Extract the (x, y) coordinate from the center of the cell holding the provided text.  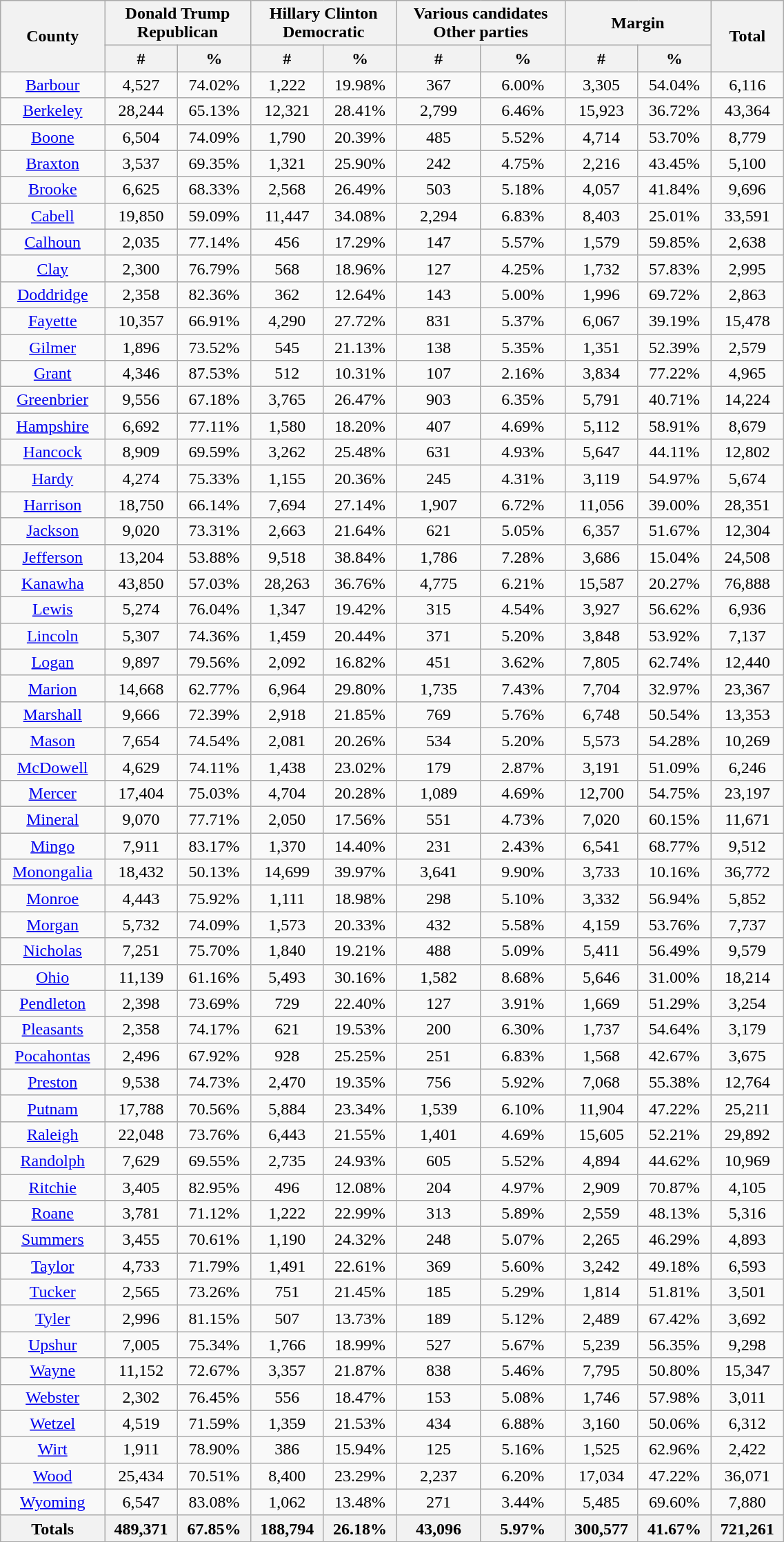
7.43% (523, 688)
5.58% (523, 925)
5.05% (523, 531)
6.21% (523, 583)
12,304 (747, 531)
14.40% (360, 846)
36,772 (747, 872)
Monroe (52, 899)
Marion (52, 688)
245 (439, 479)
315 (439, 610)
6,625 (141, 190)
2,918 (287, 714)
13,353 (747, 714)
3,405 (141, 1187)
Donald TrumpRepublican (178, 23)
5,239 (601, 1345)
15.04% (674, 557)
55.38% (674, 1082)
7,737 (747, 925)
18,750 (141, 505)
3.44% (523, 1502)
14,668 (141, 688)
15.94% (360, 1450)
512 (287, 374)
5,411 (601, 951)
Lewis (52, 610)
4,443 (141, 899)
1,401 (439, 1134)
4,704 (287, 794)
729 (287, 1003)
4,733 (141, 1266)
9,518 (287, 557)
Various candidatesOther parties (481, 23)
8.68% (523, 977)
1,573 (287, 925)
75.33% (214, 479)
12,764 (747, 1082)
3.91% (523, 1003)
6,443 (287, 1134)
15,347 (747, 1371)
2,422 (747, 1450)
432 (439, 925)
23.29% (360, 1476)
69.35% (214, 163)
6,541 (601, 846)
9,298 (747, 1345)
23.02% (360, 768)
62.74% (674, 662)
Summers (52, 1240)
2,996 (141, 1319)
7,629 (141, 1161)
3,262 (287, 452)
3,781 (141, 1214)
5.97% (523, 1528)
1,766 (287, 1345)
Tucker (52, 1292)
13.73% (360, 1319)
6,936 (747, 610)
36.76% (360, 583)
13.48% (360, 1502)
4.93% (523, 452)
40.71% (674, 400)
3,455 (141, 1240)
6.30% (523, 1030)
79.56% (214, 662)
507 (287, 1319)
3,537 (141, 163)
68.77% (674, 846)
4.54% (523, 610)
36.72% (674, 111)
3,357 (287, 1371)
434 (439, 1423)
Total (747, 36)
33,591 (747, 216)
Braxton (52, 163)
Hillary ClintonDemocratic (323, 23)
6.46% (523, 111)
Wirt (52, 1450)
77.71% (214, 820)
Jefferson (52, 557)
21.64% (360, 531)
5.67% (523, 1345)
74.36% (214, 636)
26.49% (360, 190)
75.92% (214, 899)
82.95% (214, 1187)
11,447 (287, 216)
Webster (52, 1397)
83.08% (214, 1502)
5.29% (523, 1292)
77.14% (214, 242)
2,565 (141, 1292)
19.21% (360, 951)
28,351 (747, 505)
2,735 (287, 1161)
6,067 (601, 321)
751 (287, 1292)
75.34% (214, 1345)
53.92% (674, 636)
1,790 (287, 137)
18,432 (141, 872)
54.28% (674, 741)
61.16% (214, 977)
5,274 (141, 610)
545 (287, 347)
3,254 (747, 1003)
24,508 (747, 557)
1,347 (287, 610)
2.87% (523, 768)
138 (439, 347)
28,244 (141, 111)
Marshall (52, 714)
19.98% (360, 85)
76.45% (214, 1397)
59.85% (674, 242)
29.80% (360, 688)
556 (287, 1397)
5,791 (601, 400)
Lincoln (52, 636)
1,459 (287, 636)
51.29% (674, 1003)
83.17% (214, 846)
527 (439, 1345)
20.27% (674, 583)
Harrison (52, 505)
51.09% (674, 768)
54.75% (674, 794)
2,638 (747, 242)
87.53% (214, 374)
21.85% (360, 714)
73.69% (214, 1003)
2,559 (601, 1214)
Tyler (52, 1319)
153 (439, 1397)
15,923 (601, 111)
73.26% (214, 1292)
15,587 (601, 583)
19.53% (360, 1030)
1,840 (287, 951)
4,775 (439, 583)
53.70% (674, 137)
4,159 (601, 925)
6,692 (141, 426)
1,746 (601, 1397)
1,539 (439, 1108)
41.67% (674, 1528)
12,321 (287, 111)
County (52, 36)
Mason (52, 741)
Grant (52, 374)
5.08% (523, 1397)
204 (439, 1187)
34.08% (360, 216)
20.33% (360, 925)
11,904 (601, 1108)
5,852 (747, 899)
Hampshire (52, 426)
46.29% (674, 1240)
Raleigh (52, 1134)
10.31% (360, 374)
756 (439, 1082)
2,863 (747, 294)
74.02% (214, 85)
Jackson (52, 531)
18.20% (360, 426)
503 (439, 190)
39.00% (674, 505)
30.16% (360, 977)
831 (439, 321)
82.36% (214, 294)
496 (287, 1187)
20.28% (360, 794)
3.62% (523, 662)
1,321 (287, 163)
Ohio (52, 977)
5.37% (523, 321)
2,081 (287, 741)
22,048 (141, 1134)
5.18% (523, 190)
248 (439, 1240)
488 (439, 951)
6,116 (747, 85)
1,907 (439, 505)
1,438 (287, 768)
12,700 (601, 794)
74.17% (214, 1030)
43,364 (747, 111)
7,704 (601, 688)
2,579 (747, 347)
10.16% (674, 872)
38.84% (360, 557)
54.97% (674, 479)
4,105 (747, 1187)
9,538 (141, 1082)
22.99% (360, 1214)
74.11% (214, 768)
928 (287, 1056)
179 (439, 768)
Wood (52, 1476)
66.14% (214, 505)
66.91% (214, 321)
56.35% (674, 1345)
1,735 (439, 688)
9,696 (747, 190)
23,367 (747, 688)
Berkeley (52, 111)
17,788 (141, 1108)
23.34% (360, 1108)
22.61% (360, 1266)
Roane (52, 1214)
19,850 (141, 216)
8,909 (141, 452)
Greenbrier (52, 400)
3,119 (601, 479)
Upshur (52, 1345)
7,805 (601, 662)
313 (439, 1214)
Randolph (52, 1161)
74.54% (214, 741)
5,674 (747, 479)
53.76% (674, 925)
1,737 (601, 1030)
1,089 (439, 794)
60.15% (674, 820)
Hardy (52, 479)
371 (439, 636)
4,057 (601, 190)
Boone (52, 137)
Mineral (52, 820)
24.32% (360, 1240)
5.57% (523, 242)
1,491 (287, 1266)
8,779 (747, 137)
367 (439, 85)
2,237 (439, 1476)
43,850 (141, 583)
62.77% (214, 688)
Brooke (52, 190)
70.51% (214, 1476)
25.01% (674, 216)
5,316 (747, 1214)
5.92% (523, 1082)
17.56% (360, 820)
4,894 (601, 1161)
13,204 (141, 557)
19.35% (360, 1082)
65.13% (214, 111)
4,965 (747, 374)
362 (287, 294)
21.45% (360, 1292)
9,579 (747, 951)
2,216 (601, 163)
78.90% (214, 1450)
50.13% (214, 872)
2,302 (141, 1397)
25,211 (747, 1108)
17,404 (141, 794)
147 (439, 242)
14,224 (747, 400)
25.90% (360, 163)
3,160 (601, 1423)
3,305 (601, 85)
50.80% (674, 1371)
71.79% (214, 1266)
2,995 (747, 268)
605 (439, 1161)
534 (439, 741)
Hancock (52, 452)
4,893 (747, 1240)
29,892 (747, 1134)
5.35% (523, 347)
72.67% (214, 1371)
4,527 (141, 85)
5.09% (523, 951)
6.72% (523, 505)
10,357 (141, 321)
71.12% (214, 1214)
4.25% (523, 268)
5,112 (601, 426)
69.55% (214, 1161)
5,647 (601, 452)
8,403 (601, 216)
838 (439, 1371)
5.76% (523, 714)
2,909 (601, 1187)
3,848 (601, 636)
3,692 (747, 1319)
56.62% (674, 610)
125 (439, 1450)
43.45% (674, 163)
5,732 (141, 925)
188,794 (287, 1528)
76,888 (747, 583)
Pendleton (52, 1003)
1,568 (601, 1056)
2,265 (601, 1240)
21.55% (360, 1134)
68.33% (214, 190)
32.97% (674, 688)
2,092 (287, 662)
1,911 (141, 1450)
77.11% (214, 426)
7,137 (747, 636)
4,290 (287, 321)
Morgan (52, 925)
769 (439, 714)
2,294 (439, 216)
6,547 (141, 1502)
568 (287, 268)
12,802 (747, 452)
Gilmer (52, 347)
51.67% (674, 531)
1,732 (601, 268)
39.97% (360, 872)
3,501 (747, 1292)
27.14% (360, 505)
1,582 (439, 977)
54.04% (674, 85)
50.06% (674, 1423)
52.39% (674, 347)
4,519 (141, 1423)
69.59% (214, 452)
18.98% (360, 899)
5.12% (523, 1319)
6.88% (523, 1423)
20.36% (360, 479)
2,470 (287, 1082)
3,765 (287, 400)
7,694 (287, 505)
5,646 (601, 977)
1,190 (287, 1240)
19.42% (360, 610)
4,714 (601, 137)
386 (287, 1450)
20.44% (360, 636)
71.59% (214, 1423)
76.04% (214, 610)
44.11% (674, 452)
2.43% (523, 846)
Wyoming (52, 1502)
Totals (52, 1528)
5.00% (523, 294)
48.13% (674, 1214)
18.47% (360, 1397)
75.70% (214, 951)
50.54% (674, 714)
70.61% (214, 1240)
1,896 (141, 347)
17,034 (601, 1476)
8,400 (287, 1476)
28,263 (287, 583)
57.83% (674, 268)
Pocahontas (52, 1056)
52.21% (674, 1134)
7,068 (601, 1082)
407 (439, 426)
9,070 (141, 820)
Doddridge (52, 294)
3,191 (601, 768)
1,996 (601, 294)
11,056 (601, 505)
7,795 (601, 1371)
Wetzel (52, 1423)
2,799 (439, 111)
1,580 (287, 426)
1,155 (287, 479)
3,641 (439, 872)
6,357 (601, 531)
107 (439, 374)
77.22% (674, 374)
298 (439, 899)
1,525 (601, 1450)
15,605 (601, 1134)
18.96% (360, 268)
2.16% (523, 374)
26.47% (360, 400)
72.39% (214, 714)
10,269 (747, 741)
70.56% (214, 1108)
1,351 (601, 347)
2,300 (141, 268)
6,246 (747, 768)
1,062 (287, 1502)
551 (439, 820)
53.88% (214, 557)
2,496 (141, 1056)
7,251 (141, 951)
9.90% (523, 872)
5.46% (523, 1371)
4.73% (523, 820)
189 (439, 1319)
1,579 (601, 242)
5,493 (287, 977)
70.87% (674, 1187)
5.16% (523, 1450)
5.07% (523, 1240)
20.26% (360, 741)
300,577 (601, 1528)
7.28% (523, 557)
1,359 (287, 1423)
631 (439, 452)
5,307 (141, 636)
6.10% (523, 1108)
2,035 (141, 242)
McDowell (52, 768)
Fayette (52, 321)
57.98% (674, 1397)
4,274 (141, 479)
28.41% (360, 111)
6,748 (601, 714)
Logan (52, 662)
6,504 (141, 137)
Nicholas (52, 951)
20.39% (360, 137)
Kanawha (52, 583)
6,312 (747, 1423)
Barbour (52, 85)
42.67% (674, 1056)
6,964 (287, 688)
5,485 (601, 1502)
4.75% (523, 163)
456 (287, 242)
185 (439, 1292)
67.42% (674, 1319)
31.00% (674, 977)
Wayne (52, 1371)
451 (439, 662)
200 (439, 1030)
36,071 (747, 1476)
Preston (52, 1082)
44.62% (674, 1161)
903 (439, 400)
11,139 (141, 977)
Ritchie (52, 1187)
18.99% (360, 1345)
6.20% (523, 1476)
2,050 (287, 820)
8,679 (747, 426)
1,814 (601, 1292)
69.72% (674, 294)
7,654 (141, 741)
15,478 (747, 321)
3,332 (601, 899)
489,371 (141, 1528)
231 (439, 846)
67.92% (214, 1056)
Calhoun (52, 242)
3,686 (601, 557)
9,897 (141, 662)
54.64% (674, 1030)
62.96% (674, 1450)
67.18% (214, 400)
251 (439, 1056)
Putnam (52, 1108)
5,884 (287, 1108)
7,020 (601, 820)
721,261 (747, 1528)
81.15% (214, 1319)
21.53% (360, 1423)
6.35% (523, 400)
69.60% (674, 1502)
16.82% (360, 662)
4,629 (141, 768)
10,969 (747, 1161)
23,197 (747, 794)
Cabell (52, 216)
4.31% (523, 479)
74.73% (214, 1082)
26.18% (360, 1528)
14,699 (287, 872)
12,440 (747, 662)
58.91% (674, 426)
3,179 (747, 1030)
25.48% (360, 452)
7,880 (747, 1502)
5.60% (523, 1266)
5,573 (601, 741)
Clay (52, 268)
11,671 (747, 820)
75.03% (214, 794)
242 (439, 163)
73.76% (214, 1134)
1,669 (601, 1003)
43,096 (439, 1528)
21.87% (360, 1371)
3,733 (601, 872)
5.89% (523, 1214)
51.81% (674, 1292)
1,370 (287, 846)
2,489 (601, 1319)
27.72% (360, 321)
57.03% (214, 583)
24.93% (360, 1161)
4.97% (523, 1187)
11,152 (141, 1371)
9,666 (141, 714)
22.40% (360, 1003)
Taylor (52, 1266)
6.00% (523, 85)
25,434 (141, 1476)
1,786 (439, 557)
Margin (638, 23)
9,556 (141, 400)
Mingo (52, 846)
59.09% (214, 216)
39.19% (674, 321)
485 (439, 137)
3,675 (747, 1056)
369 (439, 1266)
Pleasants (52, 1030)
17.29% (360, 242)
7,911 (141, 846)
5.10% (523, 899)
Monongalia (52, 872)
143 (439, 294)
56.94% (674, 899)
56.49% (674, 951)
12.64% (360, 294)
73.52% (214, 347)
3,834 (601, 374)
4,346 (141, 374)
9,020 (141, 531)
18,214 (747, 977)
3,242 (601, 1266)
9,512 (747, 846)
49.18% (674, 1266)
271 (439, 1502)
2,568 (287, 190)
6,593 (747, 1266)
3,011 (747, 1397)
25.25% (360, 1056)
76.79% (214, 268)
Mercer (52, 794)
2,663 (287, 531)
5,100 (747, 163)
7,005 (141, 1345)
1,111 (287, 899)
12.08% (360, 1187)
2,398 (141, 1003)
21.13% (360, 347)
41.84% (674, 190)
3,927 (601, 610)
67.85% (214, 1528)
73.31% (214, 531)
